Pinpoint the cell where the given text exists, returning its [x, y] midpoint coordinate. 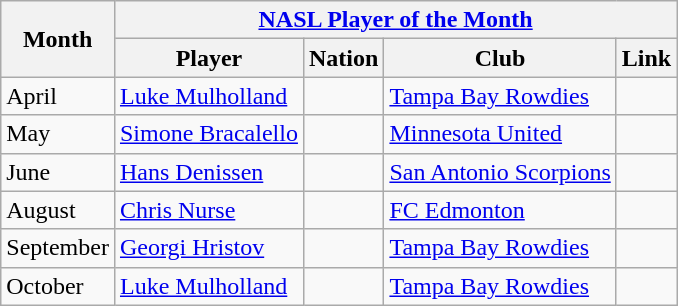
Player [208, 58]
September [58, 248]
Minnesota United [500, 134]
August [58, 210]
Hans Denissen [208, 172]
Nation [343, 58]
May [58, 134]
Chris Nurse [208, 210]
FC Edmonton [500, 210]
NASL Player of the Month [395, 20]
June [58, 172]
October [58, 286]
Link [646, 58]
San Antonio Scorpions [500, 172]
Georgi Hristov [208, 248]
Club [500, 58]
Simone Bracalello [208, 134]
Month [58, 39]
April [58, 96]
